Locate the cell with the specified text and output its (X, Y) center coordinate. 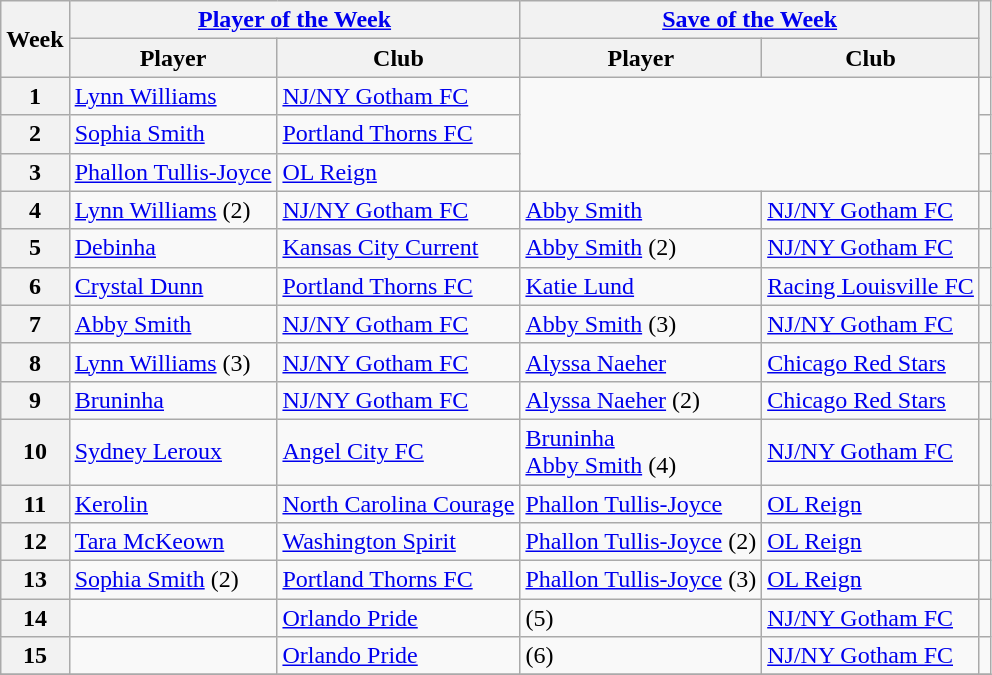
Kerolin (173, 503)
8 (35, 362)
Phallon Tullis-Joyce (3) (641, 580)
7 (35, 324)
Bruninha (173, 400)
5 (35, 248)
Abby Smith (3) (641, 324)
9 (35, 400)
Lynn Williams (173, 96)
Crystal Dunn (173, 286)
Washington Spirit (398, 542)
Racing Louisville FC (871, 286)
(6) (641, 656)
Alyssa Naeher (641, 362)
14 (35, 618)
Sophia Smith (173, 134)
12 (35, 542)
10 (35, 452)
Angel City FC (398, 452)
6 (35, 286)
3 (35, 172)
Lynn Williams (3) (173, 362)
Tara McKeown (173, 542)
Player of the Week (294, 20)
North Carolina Courage (398, 503)
Sophia Smith (2) (173, 580)
Katie Lund (641, 286)
Bruninha Abby Smith (4) (641, 452)
Sydney Leroux (173, 452)
2 (35, 134)
(5) (641, 618)
Kansas City Current (398, 248)
4 (35, 210)
13 (35, 580)
11 (35, 503)
15 (35, 656)
Lynn Williams (2) (173, 210)
Alyssa Naeher (2) (641, 400)
Week (35, 39)
Abby Smith (2) (641, 248)
1 (35, 96)
Phallon Tullis-Joyce (2) (641, 542)
Debinha (173, 248)
Save of the Week (750, 20)
